Return the (X, Y) coordinate for the center point of the cell that contains the specified text.  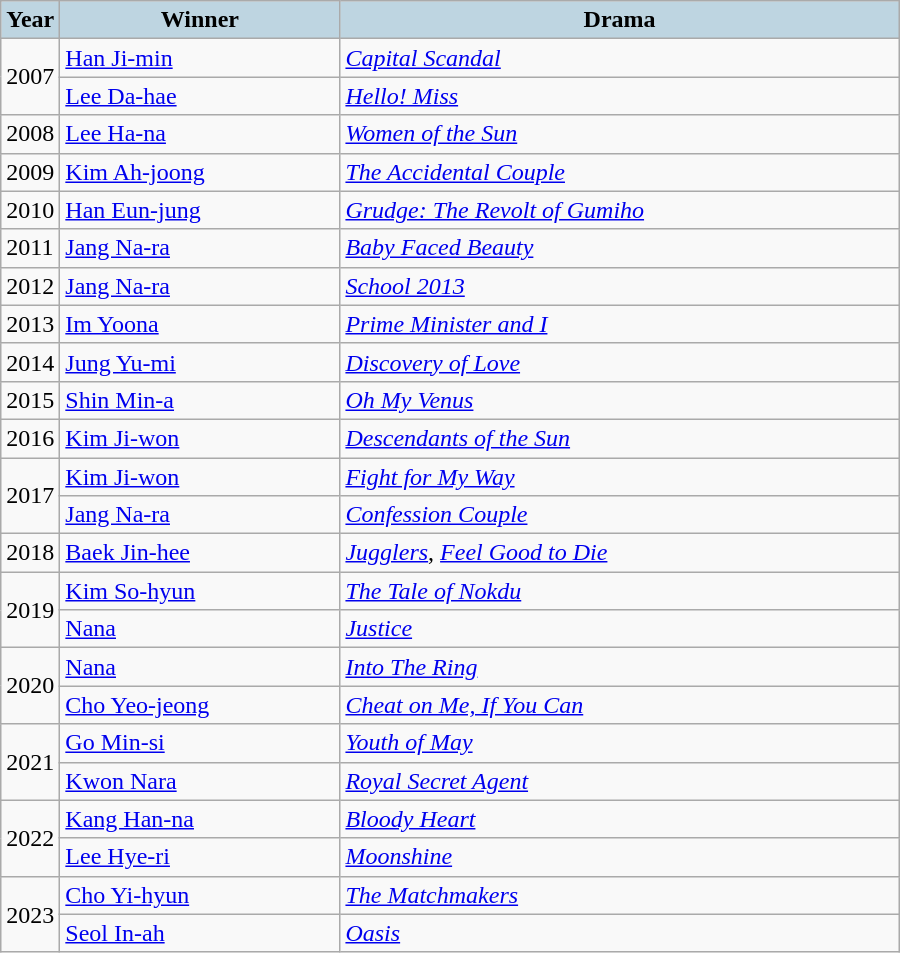
Year (30, 20)
Cheat on Me, If You Can (620, 705)
2012 (30, 286)
2015 (30, 400)
2010 (30, 210)
2020 (30, 686)
Fight for My Way (620, 477)
Bloody Heart (620, 819)
Lee Hye-ri (200, 857)
Cho Yeo-jeong (200, 705)
The Matchmakers (620, 895)
Descendants of the Sun (620, 438)
Lee Da-hae (200, 96)
Kwon Nara (200, 781)
2023 (30, 914)
2021 (30, 762)
Han Ji-min (200, 58)
Justice (620, 629)
2011 (30, 248)
School 2013 (620, 286)
Seol In-ah (200, 933)
2022 (30, 838)
Han Eun-jung (200, 210)
2009 (30, 172)
Im Yoona (200, 324)
Kang Han-na (200, 819)
2008 (30, 134)
Into The Ring (620, 667)
Lee Ha-na (200, 134)
2013 (30, 324)
Baek Jin-hee (200, 553)
Jugglers, Feel Good to Die (620, 553)
2016 (30, 438)
Women of the Sun (620, 134)
Kim Ah-joong (200, 172)
Discovery of Love (620, 362)
Moonshine (620, 857)
Royal Secret Agent (620, 781)
Winner (200, 20)
Jung Yu-mi (200, 362)
Baby Faced Beauty (620, 248)
Cho Yi-hyun (200, 895)
Prime Minister and I (620, 324)
Grudge: The Revolt of Gumiho (620, 210)
Capital Scandal (620, 58)
Drama (620, 20)
2018 (30, 553)
2017 (30, 496)
Oasis (620, 933)
Confession Couple (620, 515)
Hello! Miss (620, 96)
2019 (30, 610)
The Accidental Couple (620, 172)
Go Min-si (200, 743)
The Tale of Nokdu (620, 591)
2007 (30, 77)
Oh My Venus (620, 400)
Youth of May (620, 743)
Shin Min-a (200, 400)
Kim So-hyun (200, 591)
2014 (30, 362)
